Scan for the cell matching the given text and deliver its [x, y] coordinate at center. 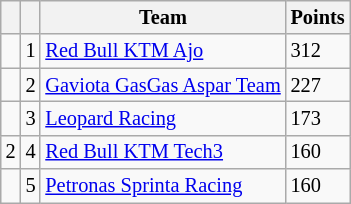
1 [31, 51]
Leopard Racing [162, 118]
Red Bull KTM Tech3 [162, 152]
Gaviota GasGas Aspar Team [162, 85]
312 [318, 51]
4 [31, 152]
Red Bull KTM Ajo [162, 51]
Team [162, 17]
227 [318, 85]
Petronas Sprinta Racing [162, 186]
173 [318, 118]
3 [31, 118]
Points [318, 17]
5 [31, 186]
